Capture the cell that displays the provided text and extract its [X, Y] central coordinate. 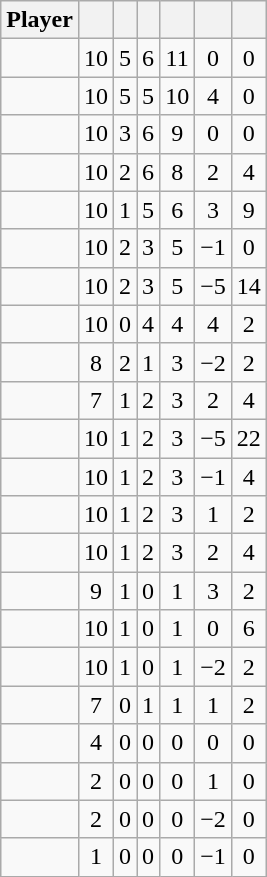
11 [178, 58]
22 [248, 438]
14 [248, 286]
Player [40, 20]
